Determine the (x, y) coordinate at the center of the cell enclosing the given text.  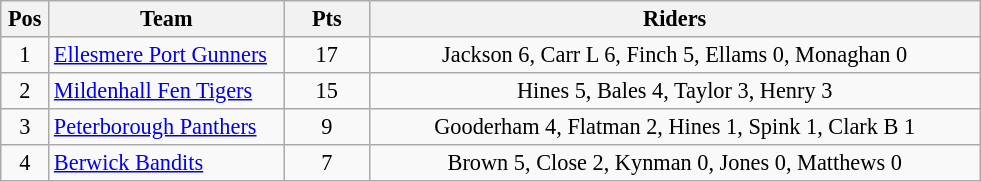
Gooderham 4, Flatman 2, Hines 1, Spink 1, Clark B 1 (674, 126)
3 (25, 126)
2 (25, 90)
Mildenhall Fen Tigers (166, 90)
Hines 5, Bales 4, Taylor 3, Henry 3 (674, 90)
Peterborough Panthers (166, 126)
Brown 5, Close 2, Kynman 0, Jones 0, Matthews 0 (674, 162)
Team (166, 19)
4 (25, 162)
7 (326, 162)
1 (25, 55)
Berwick Bandits (166, 162)
15 (326, 90)
9 (326, 126)
Pos (25, 19)
Riders (674, 19)
Ellesmere Port Gunners (166, 55)
17 (326, 55)
Pts (326, 19)
Jackson 6, Carr L 6, Finch 5, Ellams 0, Monaghan 0 (674, 55)
